For the text-containing cell, return its midpoint in [x, y] coordinate format. 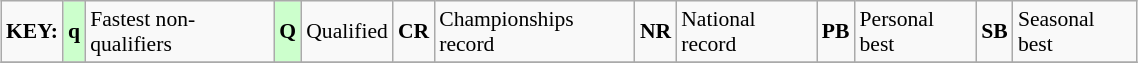
Championships record [534, 32]
NR [656, 32]
Personal best [916, 32]
Fastest non-qualifiers [180, 32]
q [74, 32]
PB [836, 32]
SB [994, 32]
National record [746, 32]
Seasonal best [1075, 32]
Qualified [347, 32]
CR [414, 32]
KEY: [32, 32]
Q [288, 32]
